Search for the cell housing the specified text and yield its [x, y] center coordinate. 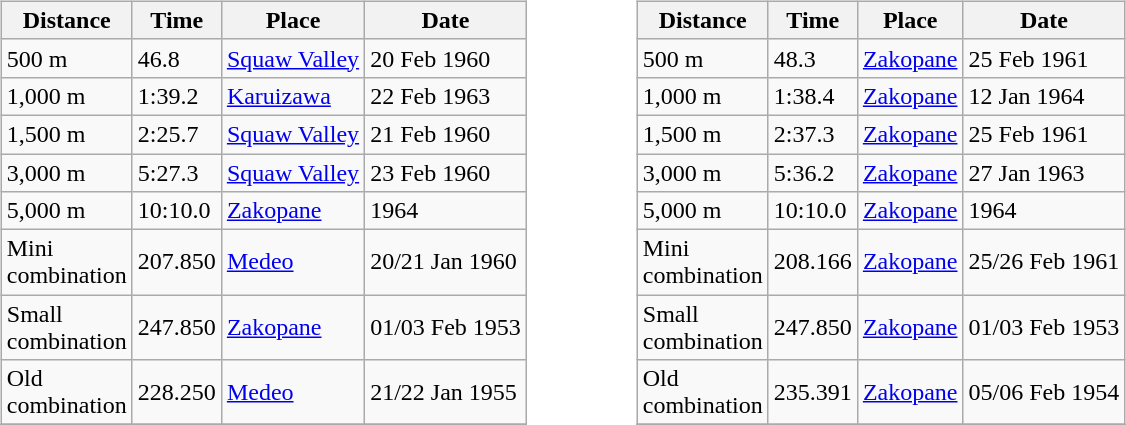
1:38.4 [812, 96]
21 Feb 1960 [446, 134]
2:37.3 [812, 134]
27 Jan 1963 [1044, 173]
46.8 [176, 58]
5:27.3 [176, 173]
23 Feb 1960 [446, 173]
12 Jan 1964 [1044, 96]
25/26 Feb 1961 [1044, 262]
1:39.2 [176, 96]
235.391 [812, 392]
21/22 Jan 1955 [446, 392]
48.3 [812, 58]
05/06 Feb 1954 [1044, 392]
Karuizawa [292, 96]
22 Feb 1963 [446, 96]
20/21 Jan 1960 [446, 262]
228.250 [176, 392]
5:36.2 [812, 173]
207.850 [176, 262]
2:25.7 [176, 134]
20 Feb 1960 [446, 58]
208.166 [812, 262]
